Detect which cell encompasses the target text, then output its (x, y) center coordinate. 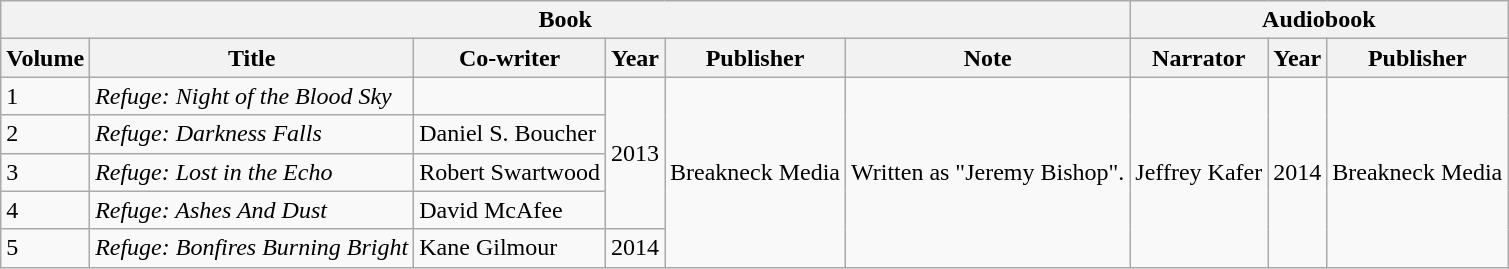
Book (566, 20)
3 (46, 172)
Daniel S. Boucher (510, 134)
Narrator (1199, 58)
Refuge: Lost in the Echo (252, 172)
5 (46, 248)
Co-writer (510, 58)
Title (252, 58)
Refuge: Darkness Falls (252, 134)
Jeffrey Kafer (1199, 172)
Written as "Jeremy Bishop". (988, 172)
4 (46, 210)
Refuge: Night of the Blood Sky (252, 96)
Volume (46, 58)
Refuge: Bonfires Burning Bright (252, 248)
Note (988, 58)
2013 (634, 153)
Kane Gilmour (510, 248)
1 (46, 96)
Refuge: Ashes And Dust (252, 210)
2 (46, 134)
Robert Swartwood (510, 172)
Audiobook (1319, 20)
David McAfee (510, 210)
